Pinpoint the cell where the given text exists, returning its (x, y) midpoint coordinate. 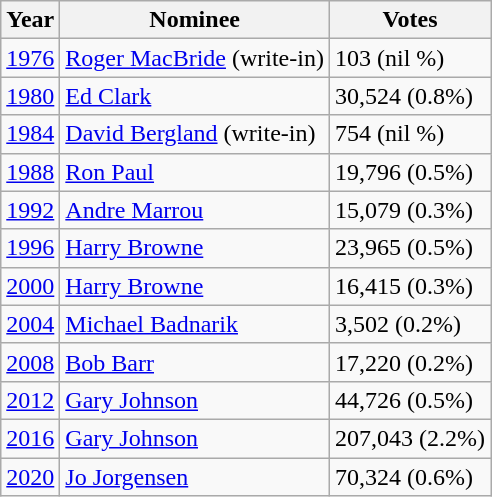
19,796 (0.5%) (410, 172)
754 (nil %) (410, 134)
1988 (30, 172)
3,502 (0.2%) (410, 324)
Jo Jorgensen (195, 477)
2020 (30, 477)
17,220 (0.2%) (410, 362)
Bob Barr (195, 362)
103 (nil %) (410, 58)
Andre Marrou (195, 210)
1984 (30, 134)
Votes (410, 20)
16,415 (0.3%) (410, 286)
1992 (30, 210)
2004 (30, 324)
Nominee (195, 20)
30,524 (0.8%) (410, 96)
2008 (30, 362)
2012 (30, 400)
Roger MacBride (write-in) (195, 58)
David Bergland (write-in) (195, 134)
207,043 (2.2%) (410, 438)
2000 (30, 286)
70,324 (0.6%) (410, 477)
1996 (30, 248)
2016 (30, 438)
1980 (30, 96)
15,079 (0.3%) (410, 210)
Michael Badnarik (195, 324)
23,965 (0.5%) (410, 248)
1976 (30, 58)
Year (30, 20)
44,726 (0.5%) (410, 400)
Ed Clark (195, 96)
Ron Paul (195, 172)
